Search for the cell housing the specified text and yield its (X, Y) center coordinate. 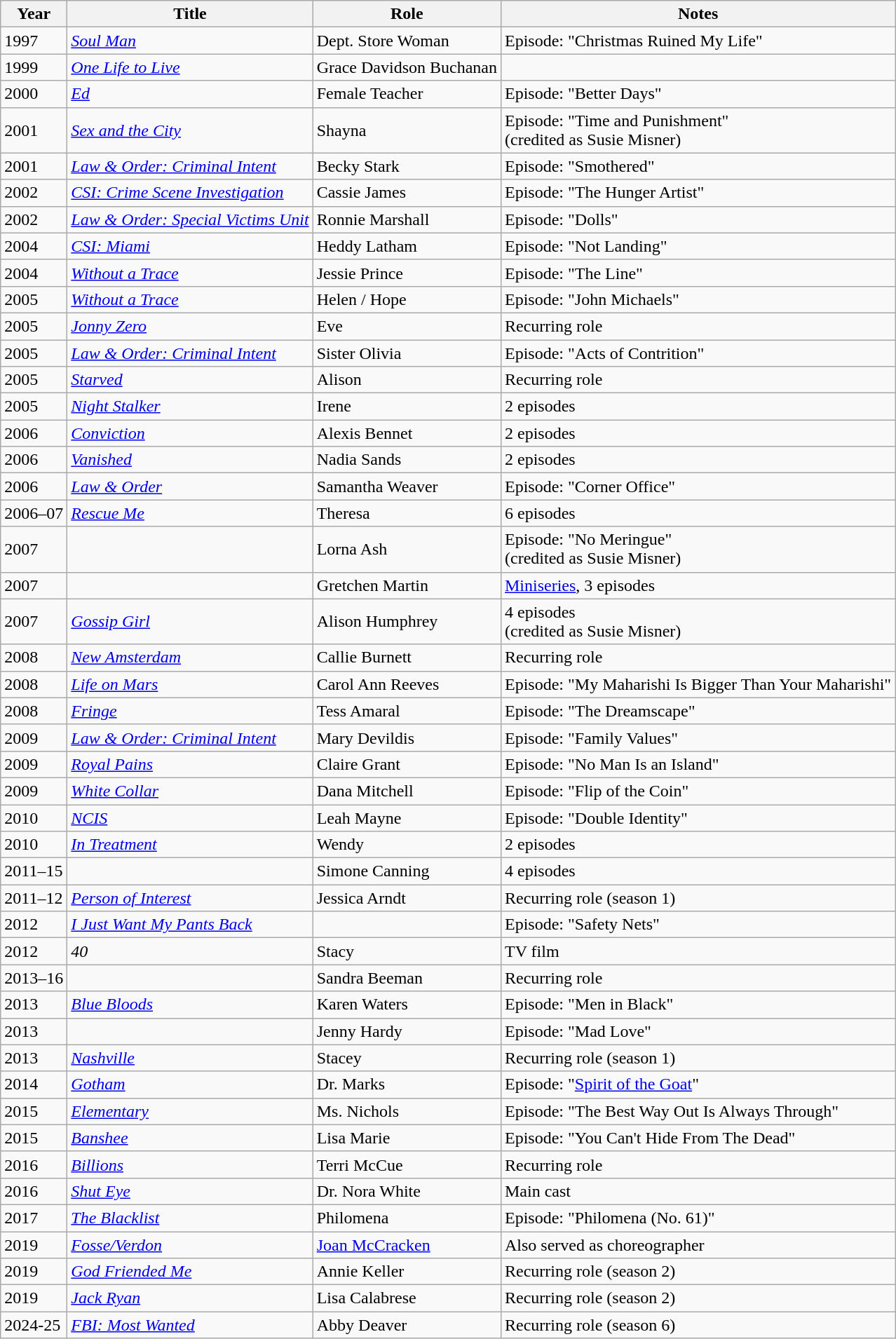
Abby Deaver (407, 1325)
Dr. Marks (407, 1085)
Episode: "No Man Is an Island" (698, 764)
Elementary (190, 1111)
Episode: "You Can't Hide From The Dead" (698, 1138)
Ms. Nichols (407, 1111)
Joan McCracken (407, 1244)
Episode: "Corner Office" (698, 487)
New Amsterdam (190, 658)
Main cast (698, 1191)
2024-25 (34, 1325)
Episode: "Christmas Ruined My Life" (698, 41)
2000 (34, 94)
Episode: "The Line" (698, 273)
Episode: "Dolls" (698, 219)
Episode: "Flip of the Coin" (698, 791)
40 (190, 951)
Simone Canning (407, 871)
Also served as choreographer (698, 1244)
Jessica Arndt (407, 898)
Mary Devildis (407, 738)
Ronnie Marshall (407, 219)
Jack Ryan (190, 1298)
2013–16 (34, 978)
Annie Keller (407, 1272)
Episode: "Family Values" (698, 738)
One Life to Live (190, 67)
Irene (407, 407)
Dept. Store Woman (407, 41)
Episode: "Spirit of the Goat" (698, 1085)
Episode: "No Meringue"(credited as Susie Misner) (698, 550)
The Blacklist (190, 1218)
I Just Want My Pants Back (190, 925)
Cassie James (407, 193)
Alexis Bennet (407, 433)
Dana Mitchell (407, 791)
Karen Waters (407, 1005)
4 episodes(credited as Susie Misner) (698, 621)
Nashville (190, 1058)
Soul Man (190, 41)
Starved (190, 380)
Episode: "Better Days" (698, 94)
FBI: Most Wanted (190, 1325)
Female Teacher (407, 94)
Theresa (407, 513)
Jessie Prince (407, 273)
Life on Mars (190, 684)
Person of Interest (190, 898)
Becky Stark (407, 166)
2011–12 (34, 898)
Night Stalker (190, 407)
Philomena (407, 1218)
Vanished (190, 460)
Episode: "Men in Black" (698, 1005)
Lorna Ash (407, 550)
Title (190, 14)
Role (407, 14)
Alison Humphrey (407, 621)
Lisa Marie (407, 1138)
2017 (34, 1218)
Stacey (407, 1058)
In Treatment (190, 845)
Episode: "John Michaels" (698, 299)
Fosse/Verdon (190, 1244)
TV film (698, 951)
Royal Pains (190, 764)
Law & Order (190, 487)
Lisa Calabrese (407, 1298)
Episode: "Time and Punishment"(credited as Susie Misner) (698, 130)
Jonny Zero (190, 326)
God Friended Me (190, 1272)
Episode: "Philomena (No. 61)" (698, 1218)
CSI: Crime Scene Investigation (190, 193)
Wendy (407, 845)
4 episodes (698, 871)
White Collar (190, 791)
CSI: Miami (190, 246)
2011–15 (34, 871)
Samantha Weaver (407, 487)
Banshee (190, 1138)
Notes (698, 14)
Grace Davidson Buchanan (407, 67)
Episode: "Safety Nets" (698, 925)
Sister Olivia (407, 353)
2006–07 (34, 513)
Rescue Me (190, 513)
Gotham (190, 1085)
Year (34, 14)
Helen / Hope (407, 299)
1997 (34, 41)
Stacy (407, 951)
Fringe (190, 711)
6 episodes (698, 513)
Episode: "The Hunger Artist" (698, 193)
Episode: "Double Identity" (698, 818)
Nadia Sands (407, 460)
1999 (34, 67)
2014 (34, 1085)
Shayna (407, 130)
Sandra Beeman (407, 978)
Gretchen Martin (407, 585)
Episode: "My Maharishi Is Bigger Than Your Maharishi" (698, 684)
Carol Ann Reeves (407, 684)
Callie Burnett (407, 658)
Law & Order: Special Victims Unit (190, 219)
Alison (407, 380)
Claire Grant (407, 764)
Episode: "Not Landing" (698, 246)
Episode: "Acts of Contrition" (698, 353)
Episode: "Mad Love" (698, 1031)
Conviction (190, 433)
Episode: "The Best Way Out Is Always Through" (698, 1111)
Episode: "Smothered" (698, 166)
Blue Bloods (190, 1005)
Terri McCue (407, 1164)
Shut Eye (190, 1191)
Episode: "The Dreamscape" (698, 711)
NCIS (190, 818)
Dr. Nora White (407, 1191)
Heddy Latham (407, 246)
Billions (190, 1164)
Tess Amaral (407, 711)
Leah Mayne (407, 818)
Recurring role (season 6) (698, 1325)
Gossip Girl (190, 621)
Miniseries, 3 episodes (698, 585)
Ed (190, 94)
Jenny Hardy (407, 1031)
Eve (407, 326)
Sex and the City (190, 130)
